Extract the [X, Y] coordinate from the center of the cell holding the provided text.  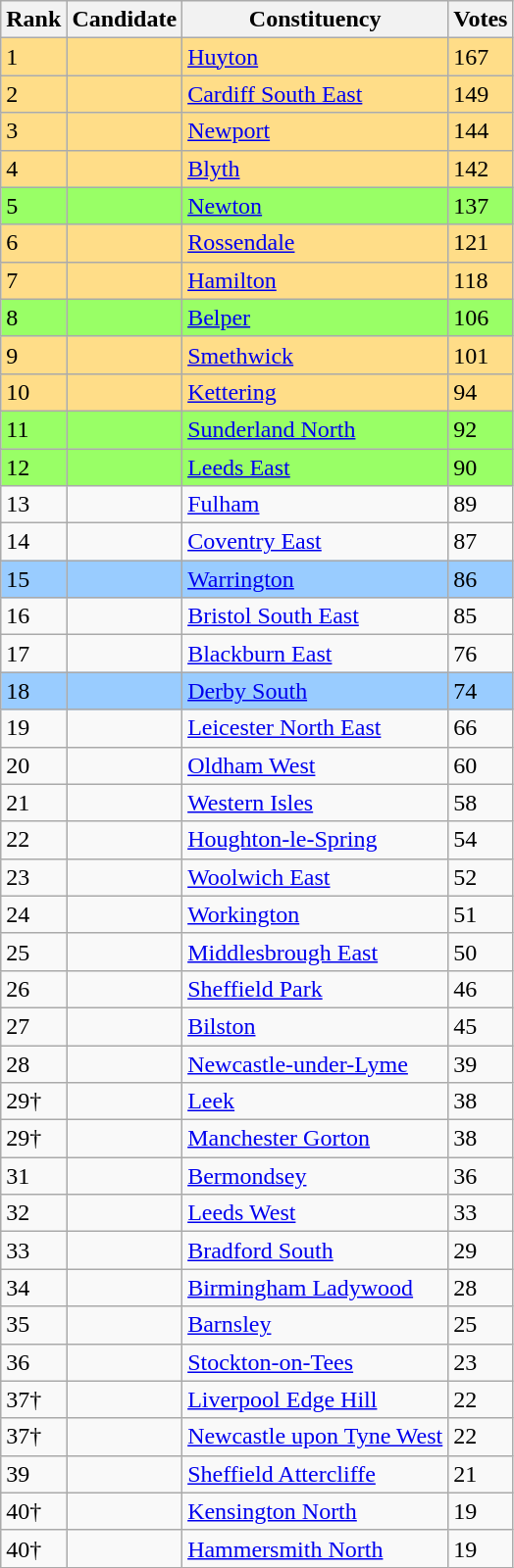
Leek [316, 1102]
Rossendale [316, 243]
Hamilton [316, 280]
94 [481, 392]
Kettering [316, 392]
Kensington North [316, 1511]
52 [481, 877]
167 [481, 57]
34 [33, 1288]
54 [481, 840]
Newton [316, 206]
Liverpool Edge Hill [316, 1399]
137 [481, 206]
Leeds West [316, 1213]
4 [33, 169]
60 [481, 765]
Belper [316, 318]
Derby South [316, 691]
32 [33, 1213]
10 [33, 392]
86 [481, 579]
Candidate [125, 20]
45 [481, 1026]
118 [481, 280]
12 [33, 467]
Hammersmith North [316, 1548]
76 [481, 654]
Sheffield Attercliffe [316, 1474]
3 [33, 131]
31 [33, 1176]
Newcastle upon Tyne West [316, 1437]
Houghton-le-Spring [316, 840]
Newcastle-under-Lyme [316, 1063]
Constituency [316, 20]
Leeds East [316, 467]
8 [33, 318]
46 [481, 989]
Bermondsey [316, 1176]
51 [481, 914]
Rank [33, 20]
6 [33, 243]
Bradford South [316, 1250]
74 [481, 691]
Votes [481, 20]
Workington [316, 914]
Woolwich East [316, 877]
Stockton-on-Tees [316, 1362]
Huyton [316, 57]
2 [33, 94]
26 [33, 989]
35 [33, 1325]
7 [33, 280]
Cardiff South East [316, 94]
121 [481, 243]
Sheffield Park [316, 989]
Smethwick [316, 355]
92 [481, 429]
58 [481, 803]
Manchester Gorton [316, 1139]
Blyth [316, 169]
Leicester North East [316, 728]
142 [481, 169]
17 [33, 654]
144 [481, 131]
29 [481, 1250]
16 [33, 616]
5 [33, 206]
Blackburn East [316, 654]
15 [33, 579]
50 [481, 952]
27 [33, 1026]
Sunderland North [316, 429]
1 [33, 57]
Bilston [316, 1026]
90 [481, 467]
24 [33, 914]
Fulham [316, 505]
Oldham West [316, 765]
Coventry East [316, 542]
Birmingham Ladywood [316, 1288]
149 [481, 94]
106 [481, 318]
89 [481, 505]
Warrington [316, 579]
85 [481, 616]
14 [33, 542]
Bristol South East [316, 616]
11 [33, 429]
13 [33, 505]
18 [33, 691]
9 [33, 355]
Western Isles [316, 803]
87 [481, 542]
Barnsley [316, 1325]
Middlesbrough East [316, 952]
101 [481, 355]
Newport [316, 131]
66 [481, 728]
20 [33, 765]
